Detect which cell encompasses the target text, then output its (x, y) center coordinate. 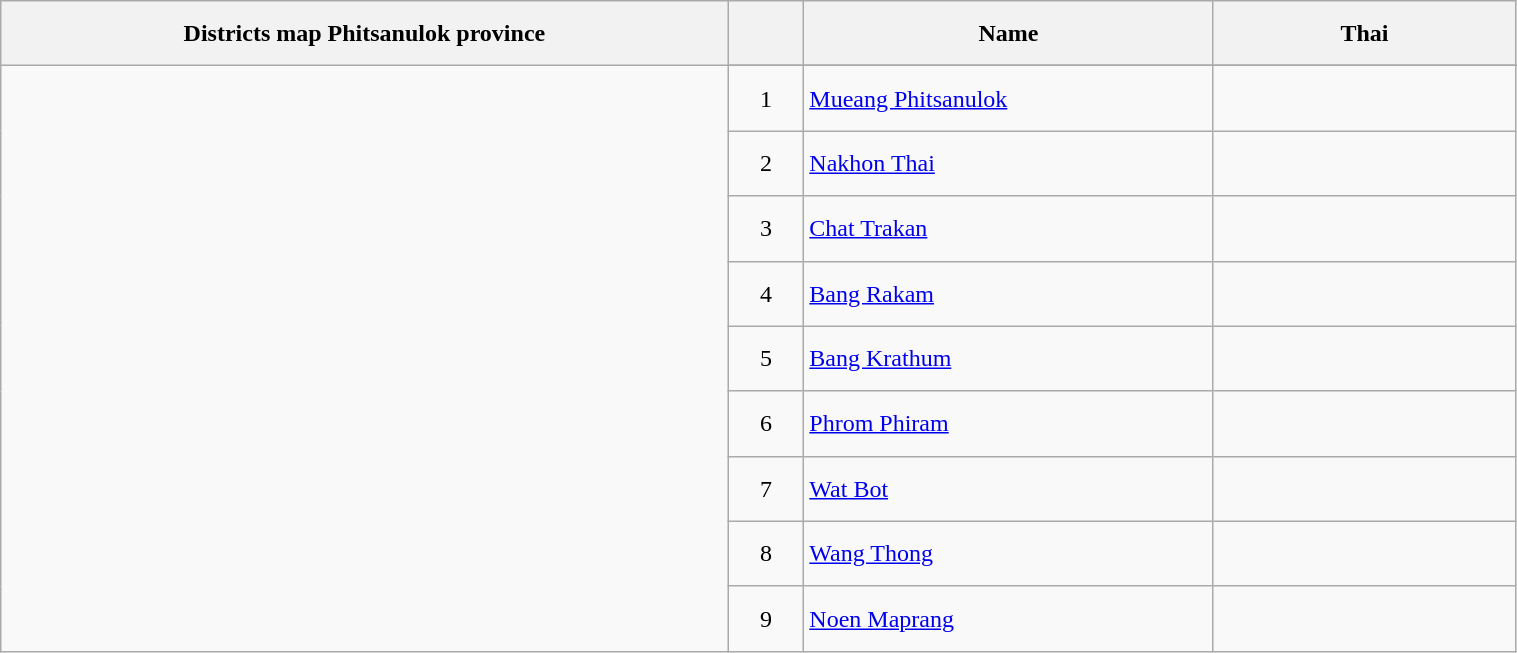
Wat Bot (1008, 488)
Name (1008, 34)
Districts map Phitsanulok province (364, 34)
Thai (1364, 34)
Mueang Phitsanulok (1008, 98)
6 (766, 424)
4 (766, 294)
5 (766, 358)
Phrom Phiram (1008, 424)
3 (766, 228)
1 (766, 98)
Chat Trakan (1008, 228)
Wang Thong (1008, 554)
Nakhon Thai (1008, 164)
7 (766, 488)
Bang Krathum (1008, 358)
9 (766, 618)
Noen Maprang (1008, 618)
2 (766, 164)
Bang Rakam (1008, 294)
8 (766, 554)
